Pinpoint the cell where the given text exists, returning its [x, y] midpoint coordinate. 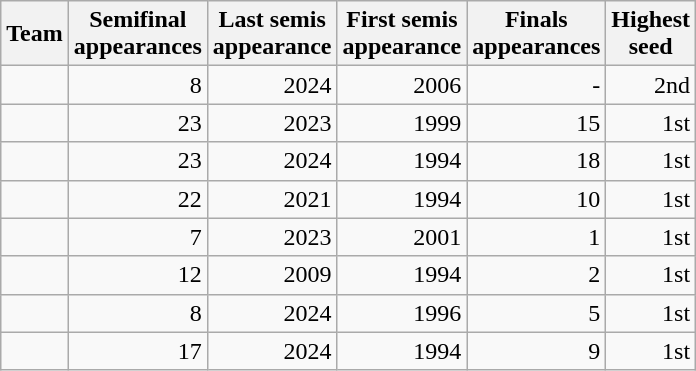
17 [138, 351]
1999 [402, 123]
Finalsappearances [536, 34]
12 [138, 275]
Highestseed [651, 34]
2009 [272, 275]
22 [138, 199]
10 [536, 199]
Team [35, 34]
Semifinalappearances [138, 34]
2006 [402, 85]
7 [138, 237]
2 [536, 275]
2021 [272, 199]
2nd [651, 85]
Last semisappearance [272, 34]
5 [536, 313]
15 [536, 123]
- [536, 85]
1996 [402, 313]
9 [536, 351]
First semisappearance [402, 34]
2001 [402, 237]
1 [536, 237]
18 [536, 161]
